Detect which cell encompasses the target text, then output its (X, Y) center coordinate. 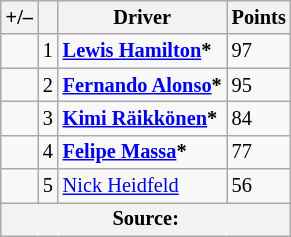
56 (259, 186)
Points (259, 17)
Fernando Alonso* (142, 85)
4 (48, 152)
Driver (142, 17)
1 (48, 51)
95 (259, 85)
+/– (20, 17)
Kimi Räikkönen* (142, 118)
Nick Heidfeld (142, 186)
97 (259, 51)
Lewis Hamilton* (142, 51)
Source: (146, 219)
77 (259, 152)
84 (259, 118)
2 (48, 85)
5 (48, 186)
Felipe Massa* (142, 152)
3 (48, 118)
